Return the (x, y) coordinate for the center point of the cell that contains the specified text.  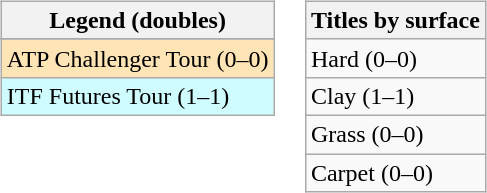
Titles by surface (395, 20)
ATP Challenger Tour (0–0) (138, 58)
ITF Futures Tour (1–1) (138, 96)
Legend (doubles) (138, 20)
Hard (0–0) (395, 58)
Clay (1–1) (395, 96)
Carpet (0–0) (395, 173)
Grass (0–0) (395, 134)
